From the cell containing the given text, extract its center point as (X, Y) coordinate. 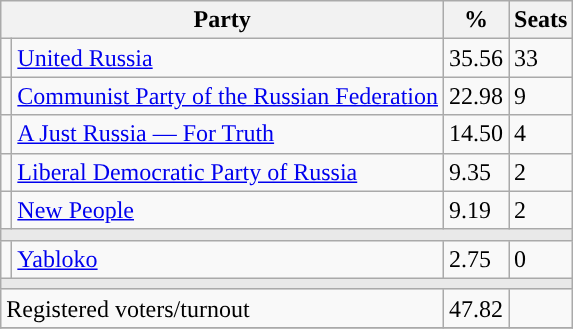
Liberal Democratic Party of Russia (228, 172)
0 (541, 259)
35.56 (476, 58)
2.75 (476, 259)
9 (541, 96)
4 (541, 134)
14.50 (476, 134)
9.19 (476, 210)
22.98 (476, 96)
A Just Russia — For Truth (228, 134)
Communist Party of the Russian Federation (228, 96)
Registered voters/turnout (222, 308)
United Russia (228, 58)
47.82 (476, 308)
9.35 (476, 172)
Party (222, 20)
% (476, 20)
New People (228, 210)
Yabloko (228, 259)
Seats (541, 20)
33 (541, 58)
